Search for the cell housing the specified text and yield its [X, Y] center coordinate. 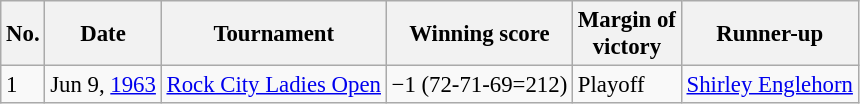
Playoff [628, 85]
Margin ofvictory [628, 34]
Runner-up [770, 34]
Jun 9, 1963 [103, 85]
Tournament [274, 34]
Shirley Englehorn [770, 85]
Rock City Ladies Open [274, 85]
Winning score [479, 34]
Date [103, 34]
No. [23, 34]
−1 (72-71-69=212) [479, 85]
1 [23, 85]
